Capture the cell that displays the provided text and extract its [X, Y] central coordinate. 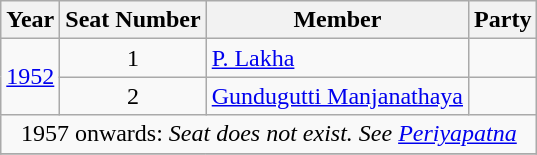
2 [133, 96]
Year [30, 20]
Member [337, 20]
Seat Number [133, 20]
1957 onwards: Seat does not exist. See Periyapatna [269, 134]
1 [133, 58]
Party [503, 20]
Gundugutti Manjanathaya [337, 96]
1952 [30, 77]
P. Lakha [337, 58]
